Find where the given text appears and provide that cell's center as (X, Y) coordinate. 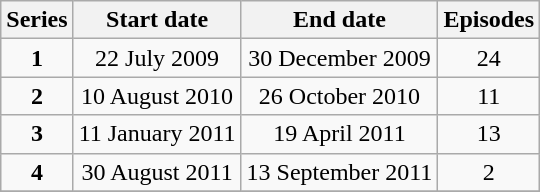
13 (489, 134)
3 (37, 134)
30 August 2011 (157, 172)
11 (489, 96)
11 January 2011 (157, 134)
19 April 2011 (340, 134)
4 (37, 172)
26 October 2010 (340, 96)
Series (37, 20)
10 August 2010 (157, 96)
1 (37, 58)
24 (489, 58)
End date (340, 20)
Start date (157, 20)
30 December 2009 (340, 58)
22 July 2009 (157, 58)
Episodes (489, 20)
13 September 2011 (340, 172)
